Identify which cell holds the provided text, then report its (X, Y) central coordinate. 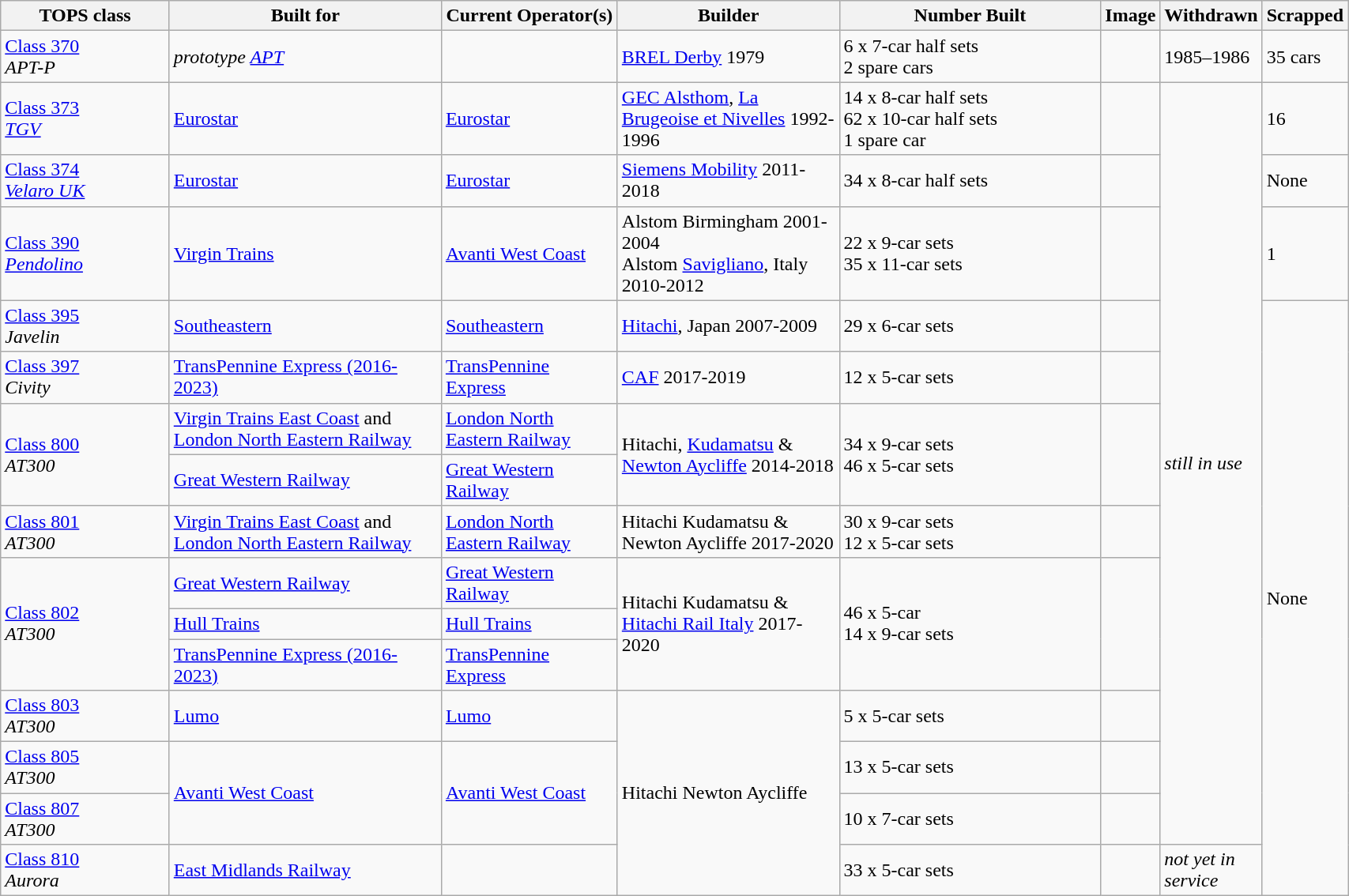
16 (1305, 119)
Image (1130, 16)
still in use (1211, 463)
10 x 7-car sets (970, 819)
1 (1305, 253)
Class 373TGV (85, 119)
Class 803AT300 (85, 716)
6 x 7-car half sets2 spare cars (970, 57)
TOPS class (85, 16)
34 x 8-car half sets (970, 180)
Hitachi Kudamatsu & Newton Aycliffe 2017-2020 (729, 531)
Hitachi Kudamatsu & Hitachi Rail Italy 2017-2020 (729, 623)
Class 801AT300 (85, 531)
Builder (729, 16)
Current Operator(s) (529, 16)
Class 807AT300 (85, 819)
Class 802AT300 (85, 623)
Hitachi, Kudamatsu & Newton Aycliffe 2014-2018 (729, 454)
5 x 5-car sets (970, 716)
30 x 9-car sets12 x 5-car sets (970, 531)
Class 395Javelin (85, 326)
12 x 5-car sets (970, 378)
not yet in service (1211, 871)
33 x 5-car sets (970, 871)
Hitachi, Japan 2007-2009 (729, 326)
GEC Alsthom, La Brugeoise et Nivelles 1992-1996 (729, 119)
1985–1986 (1211, 57)
22 x 9-car sets35 x 11-car sets (970, 253)
Scrapped (1305, 16)
prototype APT (305, 57)
29 x 6-car sets (970, 326)
Hitachi Newton Aycliffe (729, 793)
13 x 5-car sets (970, 768)
Class 390Pendolino (85, 253)
CAF 2017-2019 (729, 378)
34 x 9-car sets46 x 5-car sets (970, 454)
Withdrawn (1211, 16)
Class 800AT300 (85, 454)
Class 810Aurora (85, 871)
Class 805AT300 (85, 768)
East Midlands Railway (305, 871)
Virgin Trains (305, 253)
BREL Derby 1979 (729, 57)
Class 370APT-P (85, 57)
Number Built (970, 16)
Siemens Mobility 2011-2018 (729, 180)
46 x 5-car14 x 9-car sets (970, 623)
14 x 8-car half sets62 x 10-car half sets1 spare car (970, 119)
Class 374Velaro UK (85, 180)
35 cars (1305, 57)
Class 397Civity (85, 378)
Built for (305, 16)
Alstom Birmingham 2001-2004Alstom Savigliano, Italy 2010-2012 (729, 253)
